Identify which cell holds the provided text, then report its [X, Y] central coordinate. 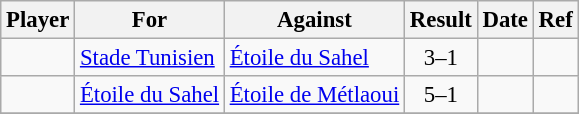
Date [505, 20]
Against [314, 20]
Étoile de Métlaoui [314, 95]
5–1 [442, 95]
Ref [556, 20]
3–1 [442, 58]
Stade Tunisien [150, 58]
Result [442, 20]
For [150, 20]
Player [38, 20]
